From the cell containing the given text, extract its center point as [x, y] coordinate. 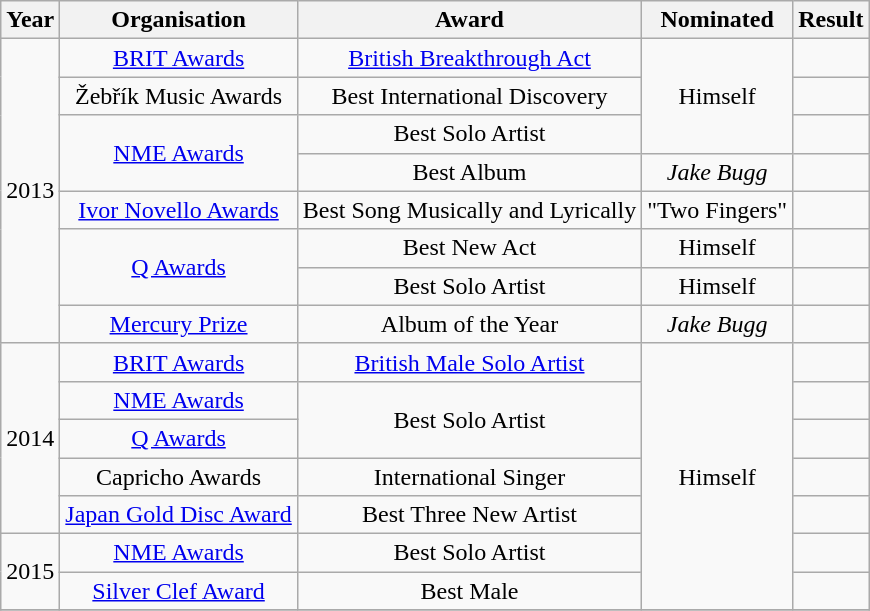
Best International Discovery [469, 96]
Organisation [178, 20]
Award [469, 20]
"Two Fingers" [718, 210]
Žebřík Music Awards [178, 96]
Mercury Prize [178, 324]
Ivor Novello Awards [178, 210]
Best New Act [469, 248]
Result [831, 20]
2015 [30, 572]
Year [30, 20]
Nominated [718, 20]
Japan Gold Disc Award [178, 515]
Best Song Musically and Lyrically [469, 210]
Capricho Awards [178, 477]
Best Album [469, 172]
British Breakthrough Act [469, 58]
2014 [30, 438]
Best Three New Artist [469, 515]
2013 [30, 191]
International Singer [469, 477]
Silver Clef Award [178, 591]
Album of the Year [469, 324]
Best Male [469, 591]
British Male Solo Artist [469, 362]
